Locate the cell with the specified text and output its (X, Y) center coordinate. 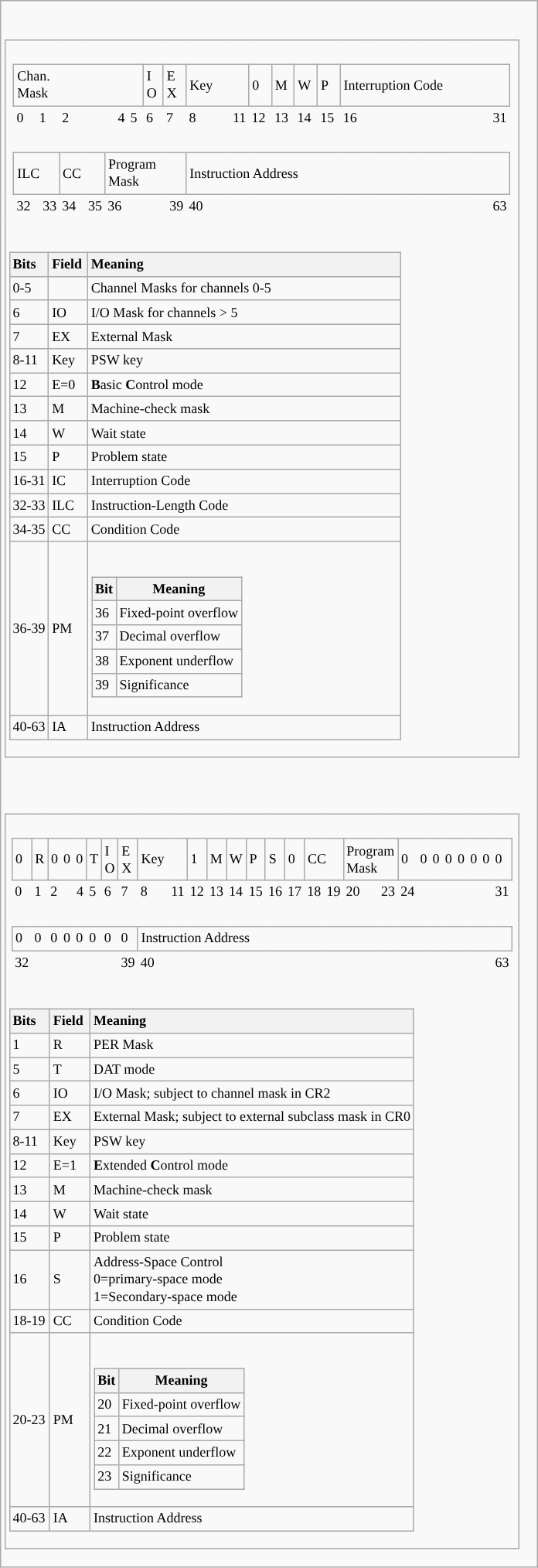
21 (107, 1428)
38 (104, 661)
IC (68, 481)
E=1 (70, 1165)
18 (314, 892)
Bit Meaning 36 Fixed-point overflow 37 Decimal overflow 38 Exponent underflow 39 Significance (244, 628)
32-33 (29, 506)
37 (104, 637)
24 (408, 892)
19 (334, 892)
33 (48, 206)
I/O Mask; subject to channel mask in CR2 (252, 1094)
36-39 (29, 628)
DAT mode (252, 1069)
Instruction-Length Code (244, 506)
35 (93, 206)
Bit Meaning 20 Fixed-point overflow 21 Decimal overflow 22 Exponent underflow 23 Significance (252, 1420)
20-23 (29, 1420)
17 (295, 892)
Basic Control mode (244, 385)
0-5 (29, 288)
34-35 (29, 529)
Address-Space Control0=primary-space mode1=Secondary-space mode (252, 1279)
16-31 (29, 481)
34 (71, 206)
Chan.Mask (79, 85)
External Mask; subject to external subclass mask in CR0 (252, 1117)
PER Mask (252, 1044)
22 (107, 1453)
18-19 (29, 1321)
E=0 (68, 385)
I/O Mask for channels > 5 (244, 313)
Channel Masks for channels 0-5 (244, 288)
Extended Control mode (252, 1165)
External Mask (244, 336)
